Locate the cell with the specified text and output its [x, y] center coordinate. 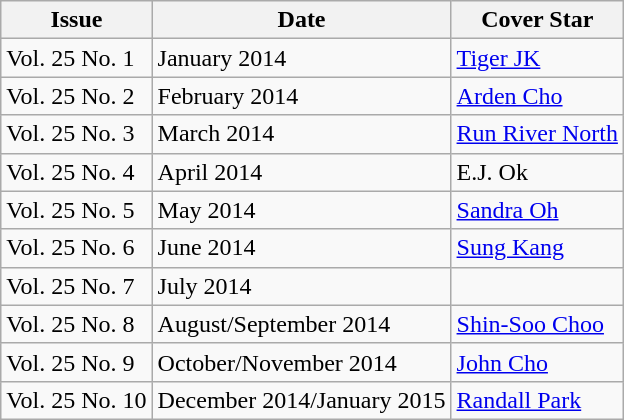
Shin-Soo Choo [537, 324]
Sandra Oh [537, 210]
December 2014/January 2015 [302, 400]
Run River North [537, 134]
Vol. 25 No. 10 [76, 400]
E.J. Ok [537, 172]
Vol. 25 No. 3 [76, 134]
John Cho [537, 362]
Arden Cho [537, 96]
Issue [76, 20]
Date [302, 20]
Randall Park [537, 400]
Tiger JK [537, 58]
January 2014 [302, 58]
July 2014 [302, 286]
April 2014 [302, 172]
Sung Kang [537, 248]
Vol. 25 No. 6 [76, 248]
March 2014 [302, 134]
Vol. 25 No. 8 [76, 324]
Vol. 25 No. 4 [76, 172]
Vol. 25 No. 5 [76, 210]
June 2014 [302, 248]
Cover Star [537, 20]
February 2014 [302, 96]
May 2014 [302, 210]
August/September 2014 [302, 324]
Vol. 25 No. 9 [76, 362]
Vol. 25 No. 1 [76, 58]
October/November 2014 [302, 362]
Vol. 25 No. 2 [76, 96]
Vol. 25 No. 7 [76, 286]
